Return the [X, Y] coordinate for the center point of the cell that contains the specified text.  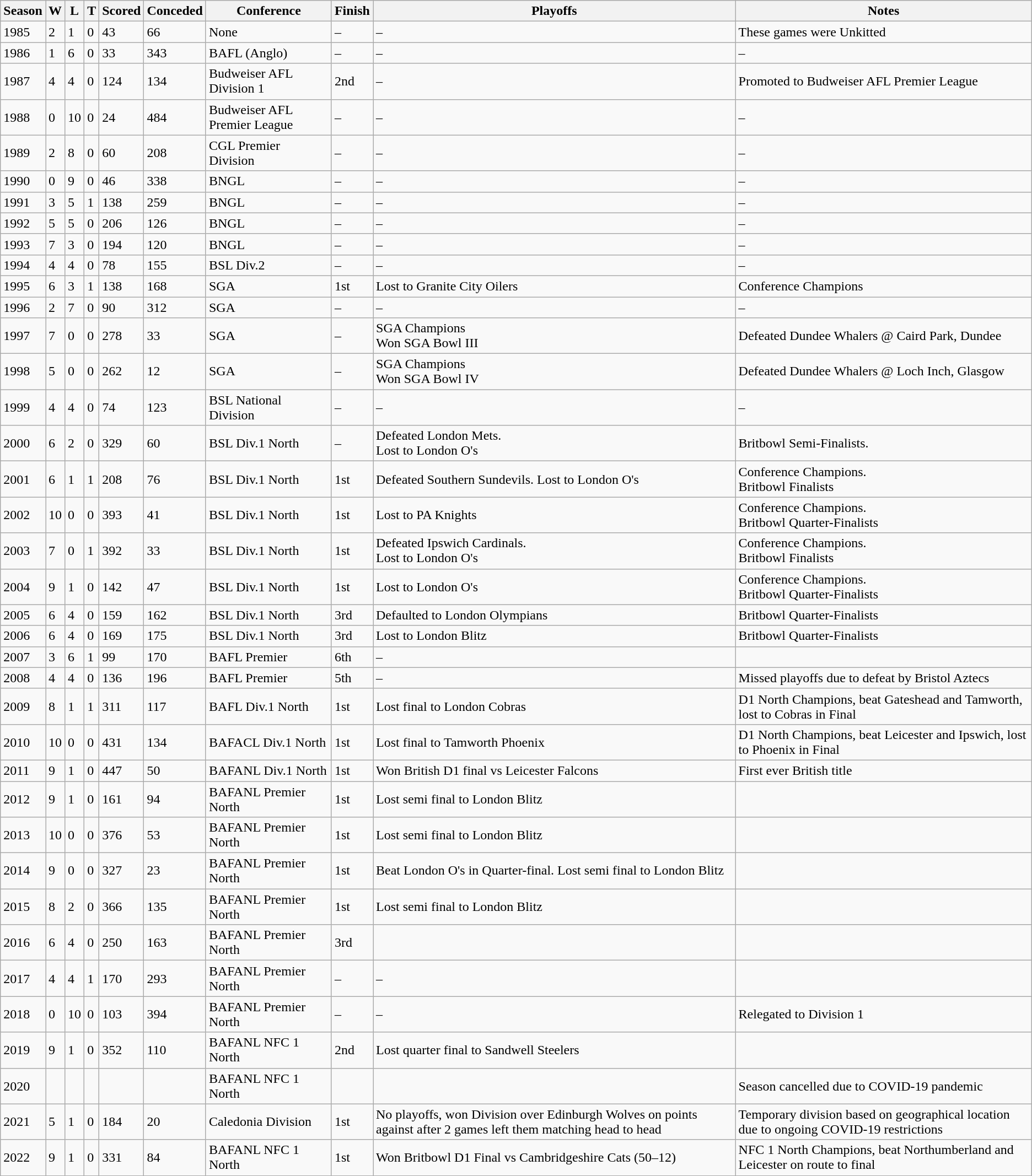
Lost to Granite City Oilers [554, 286]
1991 [23, 202]
NFC 1 North Champions, beat Northumberland and Leicester on route to final [883, 1157]
2020 [23, 1086]
329 [121, 443]
1999 [23, 408]
Defeated London Mets. Lost to London O's [554, 443]
D1 North Champions, beat Gateshead and Tamworth, lost to Cobras in Final [883, 706]
BSL Div.2 [268, 265]
2015 [23, 907]
47 [175, 586]
T [92, 11]
2009 [23, 706]
66 [175, 32]
BAFL (Anglo) [268, 53]
20 [175, 1122]
2012 [23, 799]
2017 [23, 979]
196 [175, 678]
78 [121, 265]
2021 [23, 1122]
5th [352, 678]
Lost final to London Cobras [554, 706]
327 [121, 871]
46 [121, 181]
393 [121, 515]
1988 [23, 117]
Defeated Southern Sundevils. Lost to London O's [554, 479]
2000 [23, 443]
2014 [23, 871]
First ever British title [883, 770]
1985 [23, 32]
1986 [23, 53]
1987 [23, 82]
376 [121, 835]
161 [121, 799]
338 [175, 181]
94 [175, 799]
2006 [23, 636]
Conceded [175, 11]
431 [121, 742]
Budweiser AFL Division 1 [268, 82]
Britbowl Semi-Finalists. [883, 443]
175 [175, 636]
163 [175, 942]
No playoffs, won Division over Edinburgh Wolves on points against after 2 games left them matching head to head [554, 1122]
1990 [23, 181]
352 [121, 1050]
None [268, 32]
484 [175, 117]
1989 [23, 153]
Won Britbowl D1 Final vs Cambridgeshire Cats (50–12) [554, 1157]
1998 [23, 371]
Defaulted to London Olympians [554, 615]
2018 [23, 1014]
2010 [23, 742]
Lost to London Blitz [554, 636]
123 [175, 408]
Defeated Dundee Whalers @ Caird Park, Dundee [883, 336]
6th [352, 657]
Playoffs [554, 11]
311 [121, 706]
392 [121, 551]
2008 [23, 678]
312 [175, 307]
Relegated to Division 1 [883, 1014]
12 [175, 371]
169 [121, 636]
1994 [23, 265]
1996 [23, 307]
110 [175, 1050]
Temporary division based on geographical location due to ongoing COVID-19 restrictions [883, 1122]
278 [121, 336]
162 [175, 615]
155 [175, 265]
Lost final to Tamworth Phoenix [554, 742]
76 [175, 479]
447 [121, 770]
259 [175, 202]
L [75, 11]
Conference Champions [883, 286]
184 [121, 1122]
Won British D1 final vs Leicester Falcons [554, 770]
124 [121, 82]
Defeated Ipswich Cardinals.Lost to London O's [554, 551]
Lost quarter final to Sandwell Steelers [554, 1050]
SGA ChampionsWon SGA Bowl IV [554, 371]
142 [121, 586]
135 [175, 907]
103 [121, 1014]
262 [121, 371]
2002 [23, 515]
Season cancelled due to COVID-19 pandemic [883, 1086]
These games were Unkitted [883, 32]
Promoted to Budweiser AFL Premier League [883, 82]
BAFACL Div.1 North [268, 742]
Budweiser AFL Premier League [268, 117]
Season [23, 11]
1993 [23, 244]
Lost to London O's [554, 586]
2013 [23, 835]
53 [175, 835]
BAFL Div.1 North [268, 706]
Missed playoffs due to defeat by Bristol Aztecs [883, 678]
CGL Premier Division [268, 153]
136 [121, 678]
1995 [23, 286]
117 [175, 706]
Beat London O's in Quarter-final. Lost semi final to London Blitz [554, 871]
D1 North Champions, beat Leicester and Ipswich, lost to Phoenix in Final [883, 742]
Defeated Dundee Whalers @ Loch Inch, Glasgow [883, 371]
Scored [121, 11]
250 [121, 942]
394 [175, 1014]
1997 [23, 336]
168 [175, 286]
41 [175, 515]
2022 [23, 1157]
99 [121, 657]
2011 [23, 770]
2001 [23, 479]
343 [175, 53]
293 [175, 979]
Conference [268, 11]
2007 [23, 657]
SGA ChampionsWon SGA Bowl III [554, 336]
50 [175, 770]
2005 [23, 615]
Caledonia Division [268, 1122]
2019 [23, 1050]
Notes [883, 11]
206 [121, 223]
84 [175, 1157]
W [55, 11]
90 [121, 307]
BAFANL Div.1 North [268, 770]
331 [121, 1157]
2004 [23, 586]
BSL National Division [268, 408]
Lost to PA Knights [554, 515]
43 [121, 32]
120 [175, 244]
2016 [23, 942]
Finish [352, 11]
126 [175, 223]
366 [121, 907]
23 [175, 871]
194 [121, 244]
1992 [23, 223]
74 [121, 408]
159 [121, 615]
24 [121, 117]
2003 [23, 551]
